Determine the (x, y) coordinate at the center of the cell enclosing the given text.  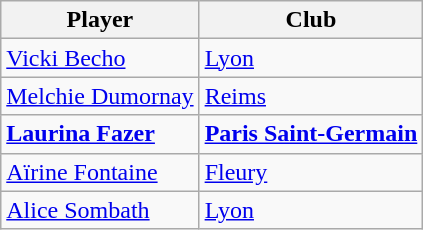
Reims (311, 96)
Melchie Dumornay (100, 96)
Vicki Becho (100, 58)
Fleury (311, 172)
Player (100, 20)
Aïrine Fontaine (100, 172)
Club (311, 20)
Alice Sombath (100, 210)
Paris Saint-Germain (311, 134)
Laurina Fazer (100, 134)
